Provide the [X, Y] coordinate of the cell's center where the given text is located.  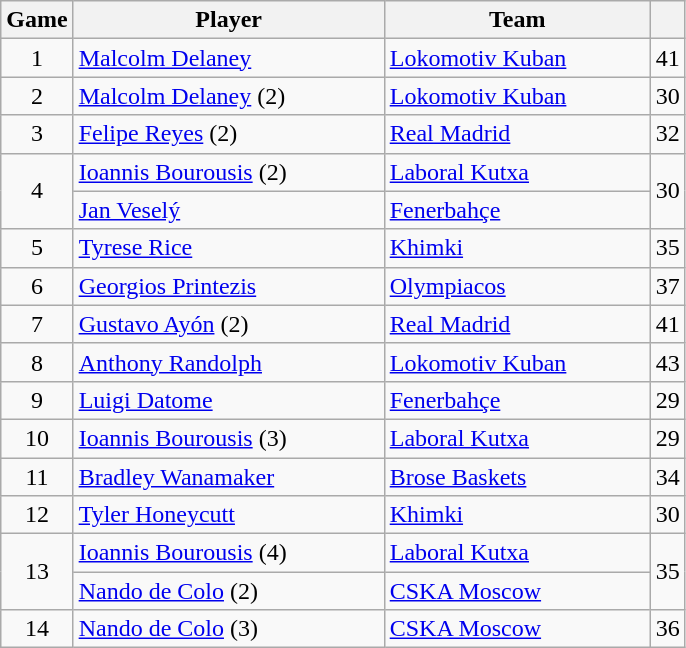
Bradley Wanamaker [228, 477]
Malcolm Delaney (2) [228, 96]
10 [37, 438]
Tyler Honeycutt [228, 515]
Jan Veselý [228, 210]
Team [517, 20]
43 [668, 362]
Player [228, 20]
3 [37, 134]
14 [37, 629]
Felipe Reyes (2) [228, 134]
6 [37, 286]
5 [37, 248]
Luigi Datome [228, 400]
Malcolm Delaney [228, 58]
Nando de Colo (2) [228, 591]
8 [37, 362]
Nando de Colo (3) [228, 629]
12 [37, 515]
34 [668, 477]
37 [668, 286]
7 [37, 324]
Gustavo Ayón (2) [228, 324]
Tyrese Rice [228, 248]
Game [37, 20]
1 [37, 58]
Ioannis Bourousis (3) [228, 438]
2 [37, 96]
36 [668, 629]
Anthony Randolph [228, 362]
Georgios Printezis [228, 286]
4 [37, 191]
13 [37, 572]
Brose Baskets [517, 477]
11 [37, 477]
9 [37, 400]
Ioannis Bourousis (4) [228, 553]
Olympiacos [517, 286]
Ioannis Bourousis (2) [228, 172]
32 [668, 134]
